Determine the [x, y] coordinate at the center of the cell enclosing the given text.  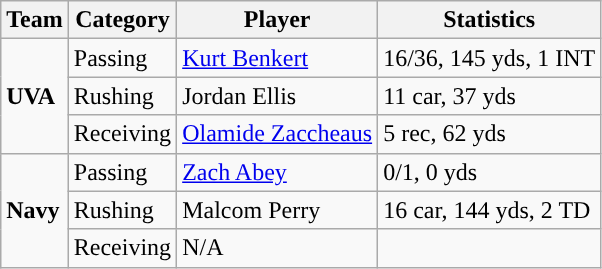
5 rec, 62 yds [490, 134]
Zach Abey [278, 172]
Player [278, 20]
16/36, 145 yds, 1 INT [490, 58]
Jordan Ellis [278, 96]
Statistics [490, 20]
Navy [35, 210]
N/A [278, 248]
Malcom Perry [278, 210]
0/1, 0 yds [490, 172]
Olamide Zaccheaus [278, 134]
16 car, 144 yds, 2 TD [490, 210]
Team [35, 20]
UVA [35, 96]
Kurt Benkert [278, 58]
11 car, 37 yds [490, 96]
Category [122, 20]
